Scan for the cell matching the given text and deliver its [x, y] coordinate at center. 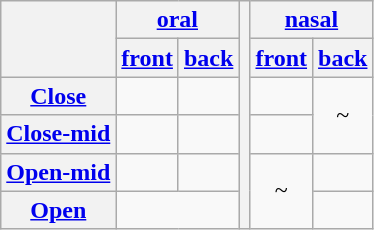
Close-mid [58, 134]
nasal [312, 20]
Close [58, 96]
oral [178, 20]
Open-mid [58, 172]
Open [58, 210]
